Locate the cell with the specified text and output its (X, Y) center coordinate. 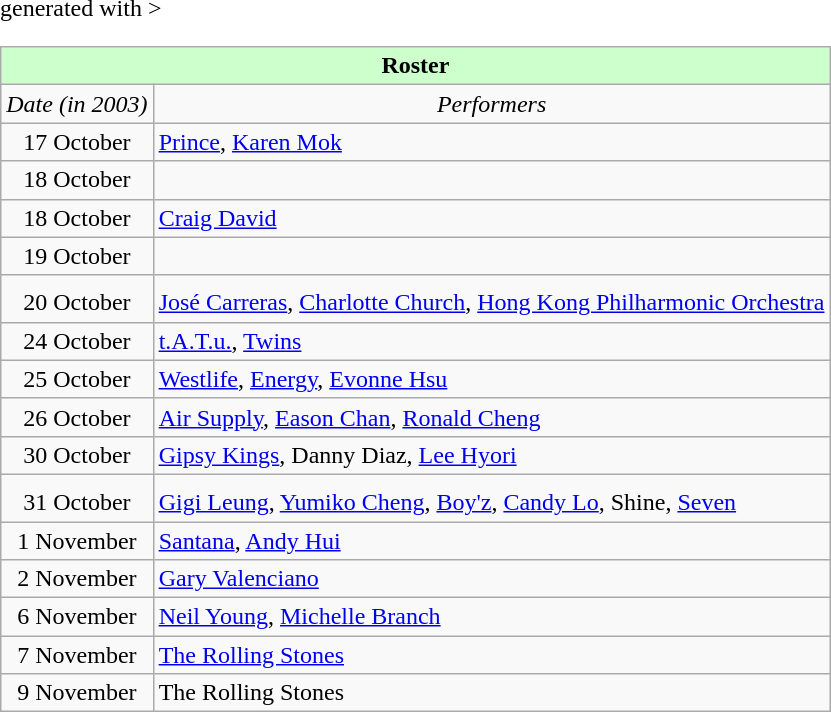
26 October (77, 417)
Santana, Andy Hui (492, 541)
Roster (416, 66)
Westlife, Energy, Evonne Hsu (492, 379)
Neil Young, Michelle Branch (492, 617)
6 November (77, 617)
t.A.T.u., Twins (492, 341)
Gigi Leung, Yumiko Cheng, Boy'z, Candy Lo, Shine, Seven (492, 498)
19 October (77, 256)
25 October (77, 379)
Craig David (492, 218)
Prince, Karen Mok (492, 142)
30 October (77, 455)
Date (in 2003) (77, 104)
Gipsy Kings, Danny Diaz, Lee Hyori (492, 455)
31 October (77, 498)
1 November (77, 541)
Gary Valenciano (492, 579)
7 November (77, 655)
9 November (77, 693)
Air Supply, Eason Chan, Ronald Cheng (492, 417)
17 October (77, 142)
2 November (77, 579)
20 October (77, 298)
Performers (492, 104)
24 October (77, 341)
José Carreras, Charlotte Church, Hong Kong Philharmonic Orchestra (492, 298)
